Scan for the cell matching the given text and deliver its [x, y] coordinate at center. 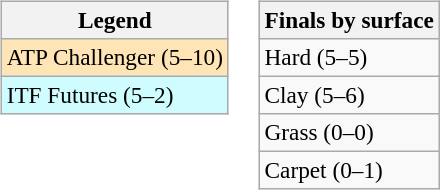
Clay (5–6) [349, 95]
Legend [114, 20]
Grass (0–0) [349, 133]
ITF Futures (5–2) [114, 95]
Finals by surface [349, 20]
Carpet (0–1) [349, 171]
Hard (5–5) [349, 57]
ATP Challenger (5–10) [114, 57]
